Return (X, Y) of the center of cell containing provided text 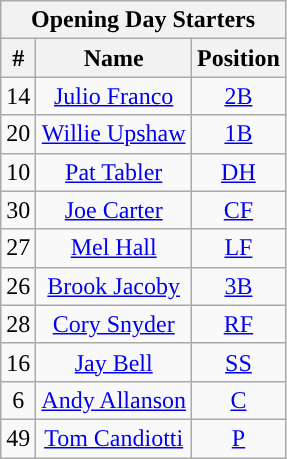
Willie Upshaw (114, 134)
6 (18, 400)
Mel Hall (114, 248)
RF (239, 324)
DH (239, 172)
Cory Snyder (114, 324)
26 (18, 286)
LF (239, 248)
Jay Bell (114, 362)
C (239, 400)
28 (18, 324)
Brook Jacoby (114, 286)
CF (239, 210)
Andy Allanson (114, 400)
Joe Carter (114, 210)
Name (114, 58)
27 (18, 248)
2B (239, 96)
Opening Day Starters (144, 20)
Pat Tabler (114, 172)
30 (18, 210)
1B (239, 134)
Julio Franco (114, 96)
14 (18, 96)
# (18, 58)
Tom Candiotti (114, 438)
49 (18, 438)
20 (18, 134)
3B (239, 286)
P (239, 438)
Position (239, 58)
SS (239, 362)
10 (18, 172)
16 (18, 362)
